For the text-containing cell, return its midpoint in (x, y) coordinate format. 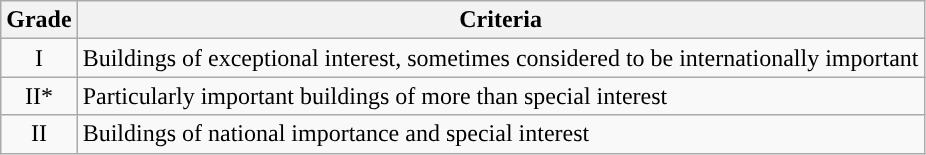
II* (39, 96)
II (39, 134)
I (39, 58)
Buildings of exceptional interest, sometimes considered to be internationally important (500, 58)
Criteria (500, 20)
Grade (39, 20)
Buildings of national importance and special interest (500, 134)
Particularly important buildings of more than special interest (500, 96)
